Find where the given text appears and provide that cell's center as [X, Y] coordinate. 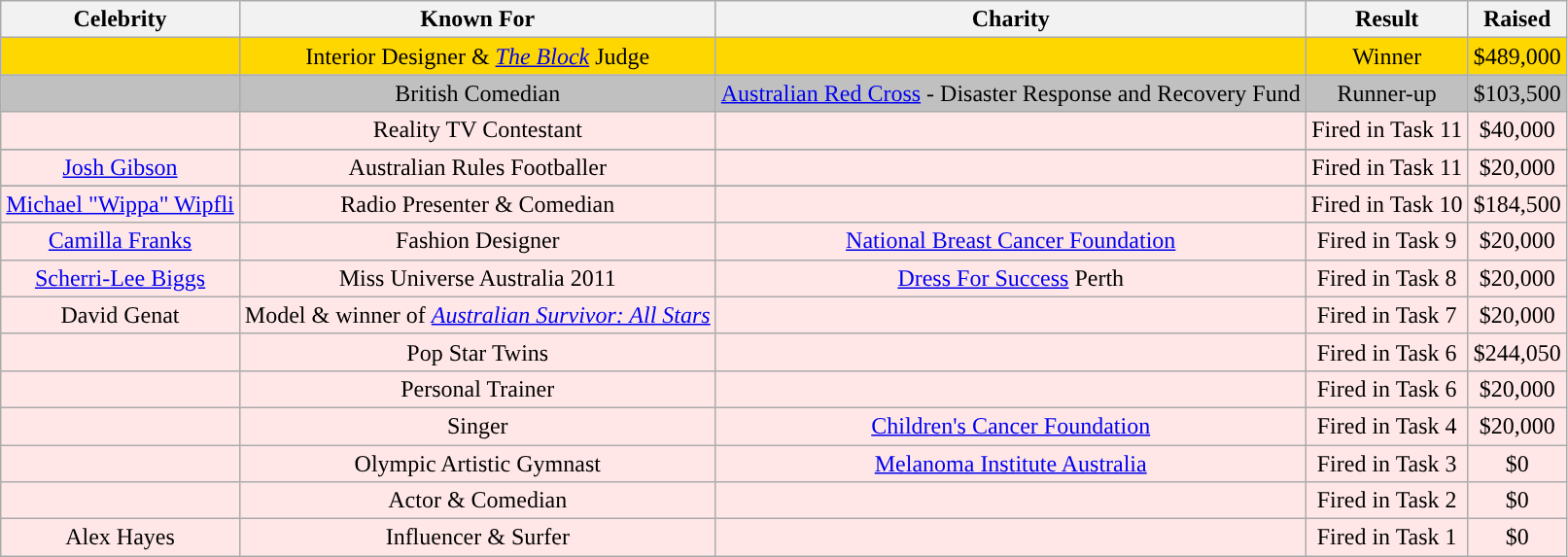
Children's Cancer Foundation [1011, 426]
Alex Hayes [121, 538]
Result [1386, 19]
$103,500 [1516, 93]
Reality TV Contestant [477, 130]
David Genat [121, 315]
National Breast Cancer Foundation [1011, 241]
Fired in Task 9 [1386, 241]
Miss Universe Australia 2011 [477, 278]
Camilla Franks [121, 241]
Fired in Task 8 [1386, 278]
Fired in Task 7 [1386, 315]
Fired in Task 2 [1386, 501]
Influencer & Surfer [477, 538]
Winner [1386, 56]
Australian Red Cross - Disaster Response and Recovery Fund [1011, 93]
Charity [1011, 19]
Singer [477, 426]
Scherri-Lee Biggs [121, 278]
Michael "Wippa" Wipfli [121, 204]
Fired in Task 1 [1386, 538]
Australian Rules Footballer [477, 167]
$244,050 [1516, 352]
British Comedian [477, 93]
Interior Designer & The Block Judge [477, 56]
Fired in Task 4 [1386, 426]
Runner-up [1386, 93]
Pop Star Twins [477, 352]
$489,000 [1516, 56]
$40,000 [1516, 130]
Raised [1516, 19]
Celebrity [121, 19]
$184,500 [1516, 204]
Personal Trainer [477, 389]
Dress For Success Perth [1011, 278]
Olympic Artistic Gymnast [477, 464]
Melanoma Institute Australia [1011, 464]
Josh Gibson [121, 167]
Known For [477, 19]
Fired in Task 10 [1386, 204]
Fired in Task 3 [1386, 464]
Model & winner of Australian Survivor: All Stars [477, 315]
Actor & Comedian [477, 501]
Radio Presenter & Comedian [477, 204]
Fashion Designer [477, 241]
